Determine the (x, y) coordinate at the center of the cell enclosing the given text.  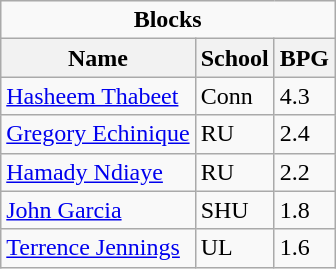
Name (98, 58)
UL (234, 248)
Hamady Ndiaye (98, 172)
SHU (234, 210)
2.4 (304, 134)
1.8 (304, 210)
Hasheem Thabeet (98, 96)
2.2 (304, 172)
BPG (304, 58)
Gregory Echinique (98, 134)
Terrence Jennings (98, 248)
John Garcia (98, 210)
School (234, 58)
4.3 (304, 96)
Blocks (168, 20)
Conn (234, 96)
1.6 (304, 248)
